Scan for the cell matching the given text and deliver its (x, y) coordinate at center. 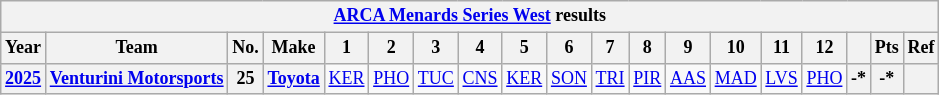
5 (524, 48)
Team (136, 48)
9 (688, 48)
Year (24, 48)
Venturini Motorsports (136, 78)
3 (436, 48)
2025 (24, 78)
1 (346, 48)
11 (782, 48)
CNS (480, 78)
7 (610, 48)
12 (824, 48)
2 (392, 48)
MAD (736, 78)
Ref (921, 48)
SON (570, 78)
TRI (610, 78)
6 (570, 48)
No. (246, 48)
TUC (436, 78)
LVS (782, 78)
AAS (688, 78)
4 (480, 48)
8 (648, 48)
PIR (648, 78)
25 (246, 78)
Make (294, 48)
ARCA Menards Series West results (470, 16)
10 (736, 48)
Pts (886, 48)
Toyota (294, 78)
